Output the (X, Y) coordinate of the center of the cell containing the given text.  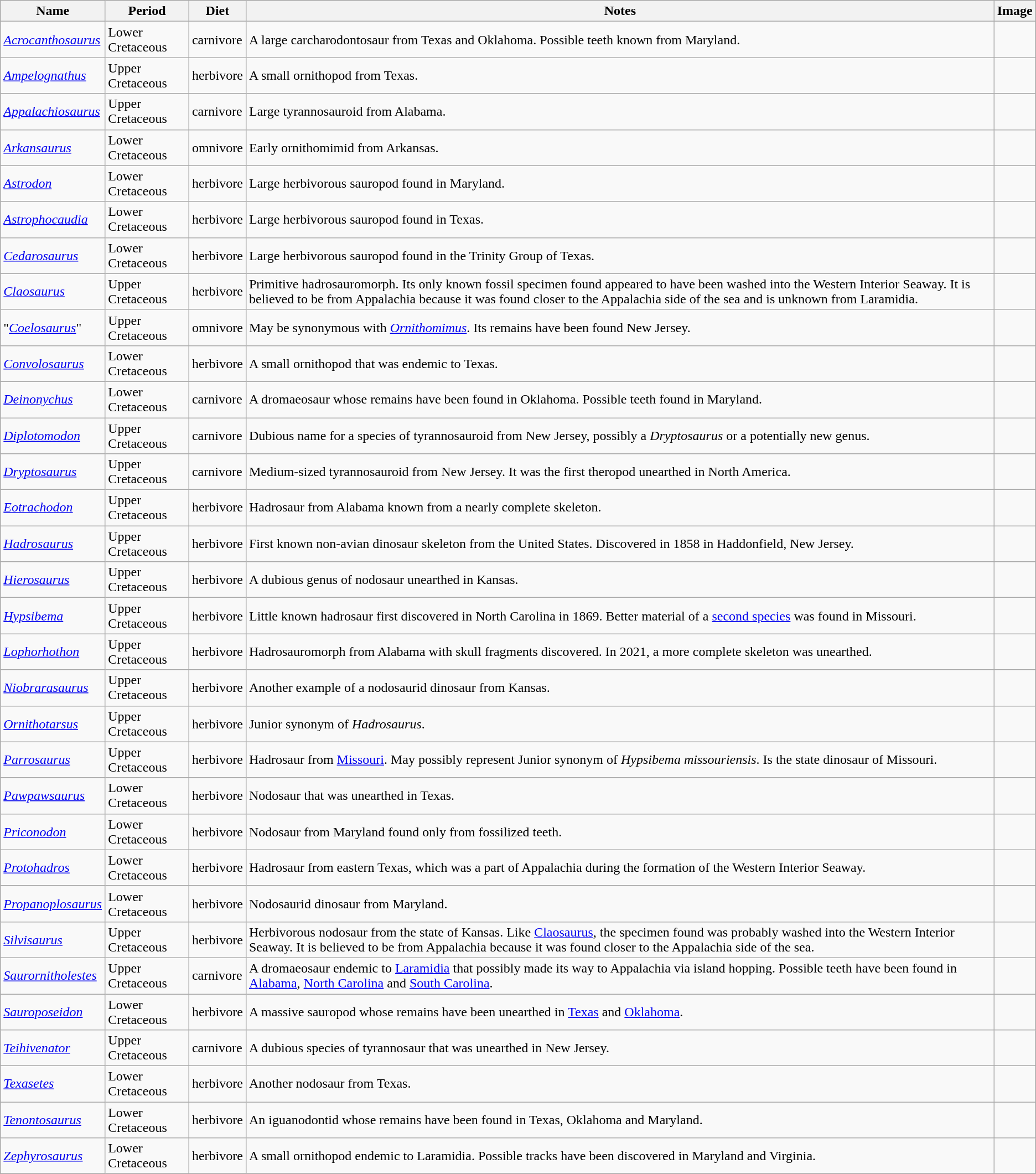
Little known hadrosaur first discovered in North Carolina in 1869. Better material of a second species was found in Missouri. (620, 616)
Priconodon (53, 831)
Large herbivorous sauropod found in Maryland. (620, 184)
Lophorhothon (53, 652)
Texasetes (53, 1084)
Large herbivorous sauropod found in the Trinity Group of Texas. (620, 256)
Image (1015, 11)
Dryptosaurus (53, 472)
A small ornithopod that was endemic to Texas. (620, 363)
Nodosaur from Maryland found only from fossilized teeth. (620, 831)
Hadrosaur from eastern Texas, which was a part of Appalachia during the formation of the Western Interior Seaway. (620, 868)
A dubious species of tyrannosaur that was unearthed in New Jersey. (620, 1048)
Convolosaurus (53, 363)
Ampelognathus (53, 75)
Large herbivorous sauropod found in Texas. (620, 219)
Niobrarasaurus (53, 687)
May be synonymous with Ornithomimus. Its remains have been found New Jersey. (620, 328)
Nodosaurid dinosaur from Maryland. (620, 903)
An iguanodontid whose remains have been found in Texas, Oklahoma and Maryland. (620, 1120)
Name (53, 11)
Protohadros (53, 868)
Another nodosaur from Texas. (620, 1084)
A large carcharodontosaur from Texas and Oklahoma. Possible teeth known from Maryland. (620, 40)
Ornithotarsus (53, 724)
Hadrosaur from Missouri. May possibly represent Junior synonym of Hypsibema missouriensis. Is the state dinosaur of Missouri. (620, 759)
Diet (217, 11)
Sauroposeidon (53, 1012)
Appalachiosaurus (53, 112)
Period (147, 11)
"Coelosaurus" (53, 328)
Notes (620, 11)
Hierosaurus (53, 580)
Hadrosaurus (53, 544)
Tenontosaurus (53, 1120)
First known non-avian dinosaur skeleton from the United States. Discovered in 1858 in Haddonfield, New Jersey. (620, 544)
Nodosaur that was unearthed in Texas. (620, 796)
Hypsibema (53, 616)
Claosaurus (53, 291)
A massive sauropod whose remains have been unearthed in Texas and Oklahoma. (620, 1012)
Hadrosauromorph from Alabama with skull fragments discovered. In 2021, a more complete skeleton was unearthed. (620, 652)
Hadrosaur from Alabama known from a nearly complete skeleton. (620, 508)
Deinonychus (53, 400)
Another example of a nodosaurid dinosaur from Kansas. (620, 687)
Silvisaurus (53, 940)
Diplotomodon (53, 435)
Early ornithomimid from Arkansas. (620, 147)
Arkansaurus (53, 147)
Parrosaurus (53, 759)
A small ornithopod from Texas. (620, 75)
Astrophocaudia (53, 219)
A dubious genus of nodosaur unearthed in Kansas. (620, 580)
A dromaeosaur whose remains have been found in Oklahoma. Possible teeth found in Maryland. (620, 400)
Medium-sized tyrannosauroid from New Jersey. It was the first theropod unearthed in North America. (620, 472)
Saurornitholestes (53, 975)
Astrodon (53, 184)
Acrocanthosaurus (53, 40)
Dubious name for a species of tyrannosauroid from New Jersey, possibly a Dryptosaurus or a potentially new genus. (620, 435)
Cedarosaurus (53, 256)
Propanoplosaurus (53, 903)
Teihivenator (53, 1048)
Zephyrosaurus (53, 1156)
Large tyrannosauroid from Alabama. (620, 112)
Pawpawsaurus (53, 796)
Junior synonym of Hadrosaurus. (620, 724)
Eotrachodon (53, 508)
A small ornithopod endemic to Laramidia. Possible tracks have been discovered in Maryland and Virginia. (620, 1156)
